Identify which cell holds the provided text, then report its [X, Y] central coordinate. 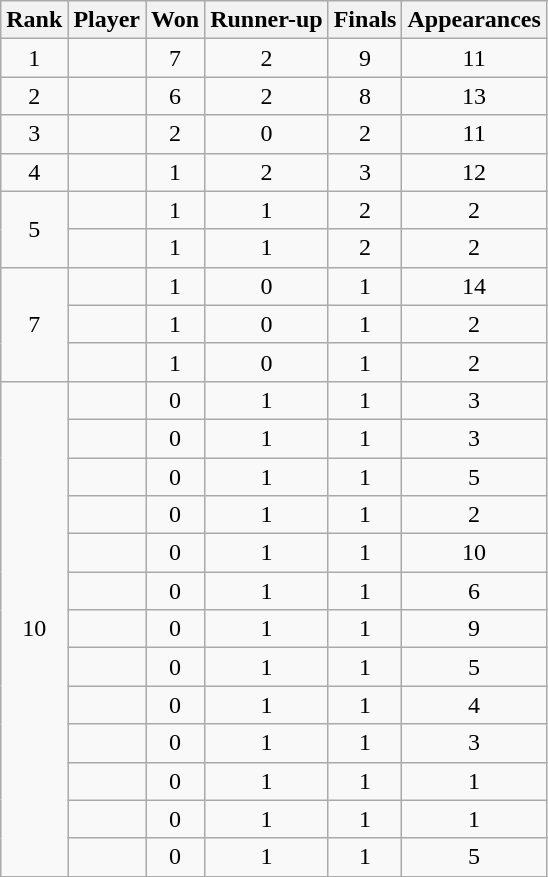
Appearances [474, 20]
14 [474, 286]
Player [107, 20]
12 [474, 172]
Finals [365, 20]
Won [176, 20]
13 [474, 96]
Runner-up [267, 20]
8 [365, 96]
Rank [34, 20]
